Pinpoint the cell where the given text exists, returning its [x, y] midpoint coordinate. 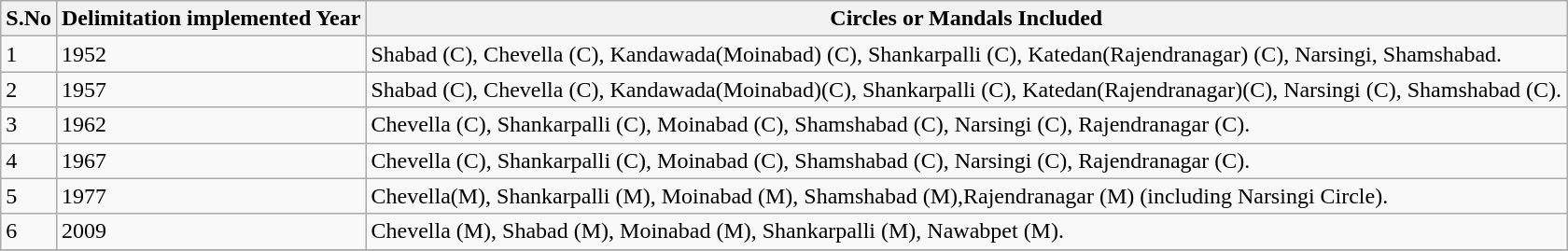
Shabad (C), Chevella (C), Kandawada(Moinabad) (C), Shankarpalli (C), Katedan(Rajendranagar) (C), Narsingi, Shamshabad. [967, 54]
5 [29, 196]
3 [29, 125]
1977 [211, 196]
Chevella(M), Shankarpalli (M), Moinabad (M), Shamshabad (M),Rajendranagar (M) (including Narsingi Circle). [967, 196]
1962 [211, 125]
2009 [211, 231]
Shabad (C), Chevella (C), Kandawada(Moinabad)(C), Shankarpalli (C), Katedan(Rajendranagar)(C), Narsingi (C), Shamshabad (C). [967, 90]
1957 [211, 90]
1967 [211, 160]
Circles or Mandals Included [967, 19]
1952 [211, 54]
1 [29, 54]
S.No [29, 19]
2 [29, 90]
4 [29, 160]
6 [29, 231]
Chevella (M), Shabad (M), Moinabad (M), Shankarpalli (M), Nawabpet (M). [967, 231]
Delimitation implemented Year [211, 19]
